Return the (X, Y) coordinate for the center point of the cell that contains the specified text.  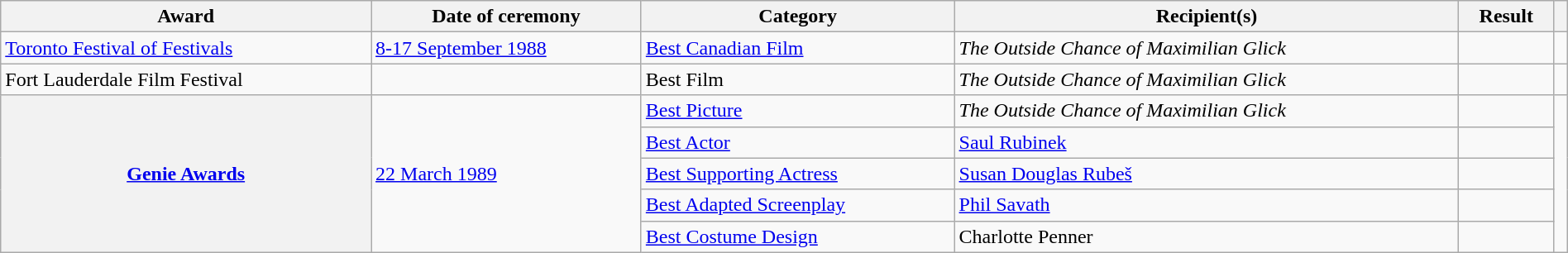
Toronto Festival of Festivals (186, 48)
Susan Douglas Rubeš (1207, 174)
Best Film (797, 79)
Charlotte Penner (1207, 236)
Category (797, 17)
Genie Awards (186, 174)
Phil Savath (1207, 205)
Best Adapted Screenplay (797, 205)
Date of ceremony (506, 17)
Best Actor (797, 142)
22 March 1989 (506, 174)
Award (186, 17)
8-17 September 1988 (506, 48)
Best Picture (797, 111)
Best Costume Design (797, 236)
Best Canadian Film (797, 48)
Fort Lauderdale Film Festival (186, 79)
Result (1507, 17)
Recipient(s) (1207, 17)
Best Supporting Actress (797, 174)
Saul Rubinek (1207, 142)
